Return (x, y) of the center of cell containing provided text 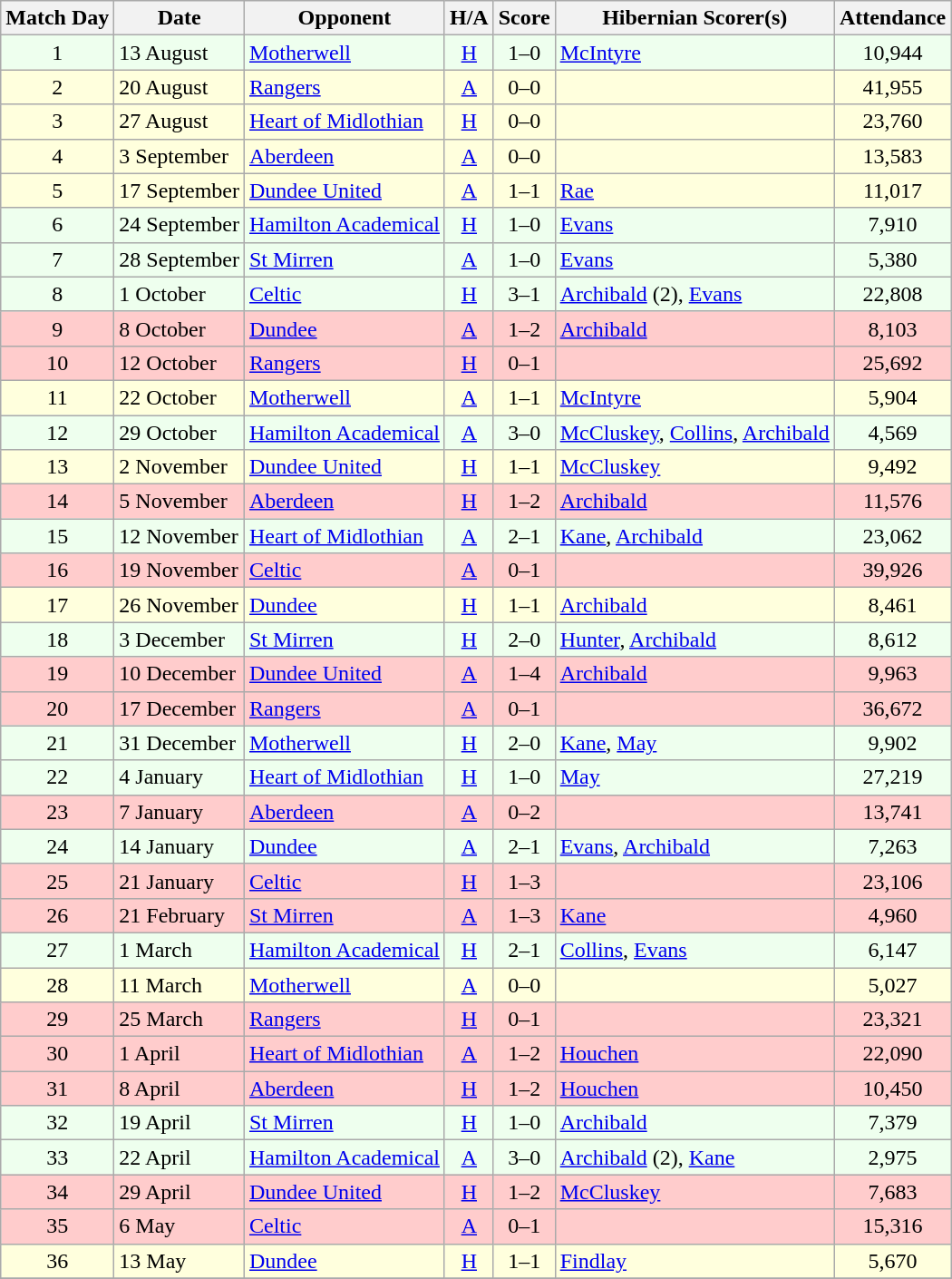
17 December (180, 708)
May (695, 777)
13 May (180, 1261)
3 September (180, 156)
Kane, Archibald (695, 536)
31 (58, 1089)
3 (58, 122)
20 August (180, 87)
Archibald (2), Kane (695, 1157)
28 (58, 984)
19 November (180, 571)
22,090 (892, 1054)
23,106 (892, 881)
6 May (180, 1226)
23,321 (892, 1020)
Attendance (892, 18)
23,062 (892, 536)
1 October (180, 294)
8 April (180, 1089)
22 (58, 777)
26 November (180, 605)
5,904 (892, 397)
13,741 (892, 812)
11,576 (892, 502)
23,760 (892, 122)
Kane (695, 915)
36,672 (892, 708)
10 (58, 363)
4 January (180, 777)
10,944 (892, 53)
15,316 (892, 1226)
26 (58, 915)
8,461 (892, 605)
15 (58, 536)
24 (58, 846)
14 (58, 502)
14 January (180, 846)
36 (58, 1261)
8 October (180, 328)
3–1 (524, 294)
1 April (180, 1054)
17 (58, 605)
5 November (180, 502)
27,219 (892, 777)
4,569 (892, 433)
Collins, Evans (695, 950)
9 (58, 328)
4 (58, 156)
21 January (180, 881)
20 (58, 708)
1 (58, 53)
0–2 (524, 812)
2 (58, 87)
8 (58, 294)
2,975 (892, 1157)
Opponent (345, 18)
Findlay (695, 1261)
Archibald (2), Evans (695, 294)
25 (58, 881)
11,017 (892, 190)
19 April (180, 1123)
16 (58, 571)
8,612 (892, 639)
25,692 (892, 363)
41,955 (892, 87)
19 (58, 674)
21 (58, 743)
7 (58, 259)
27 August (180, 122)
13,583 (892, 156)
Kane, May (695, 743)
22 April (180, 1157)
32 (58, 1123)
10 December (180, 674)
7,263 (892, 846)
Hibernian Scorer(s) (695, 18)
23 (58, 812)
7,683 (892, 1192)
12 October (180, 363)
13 (58, 467)
1–4 (524, 674)
McCluskey, Collins, Archibald (695, 433)
5,670 (892, 1261)
7,379 (892, 1123)
18 (58, 639)
21 February (180, 915)
30 (58, 1054)
5 (58, 190)
25 March (180, 1020)
7 January (180, 812)
4,960 (892, 915)
Hunter, Archibald (695, 639)
33 (58, 1157)
Date (180, 18)
11 (58, 397)
6 (58, 225)
7,910 (892, 225)
31 December (180, 743)
22 October (180, 397)
28 September (180, 259)
29 (58, 1020)
11 March (180, 984)
12 (58, 433)
Match Day (58, 18)
1 March (180, 950)
24 September (180, 225)
Rae (695, 190)
6,147 (892, 950)
34 (58, 1192)
9,492 (892, 467)
17 September (180, 190)
29 October (180, 433)
29 April (180, 1192)
12 November (180, 536)
9,902 (892, 743)
13 August (180, 53)
9,963 (892, 674)
Evans, Archibald (695, 846)
27 (58, 950)
3 December (180, 639)
39,926 (892, 571)
35 (58, 1226)
Score (524, 18)
22,808 (892, 294)
10,450 (892, 1089)
2 November (180, 467)
5,027 (892, 984)
H/A (469, 18)
5,380 (892, 259)
8,103 (892, 328)
